Pinpoint the cell where the given text exists, returning its (x, y) midpoint coordinate. 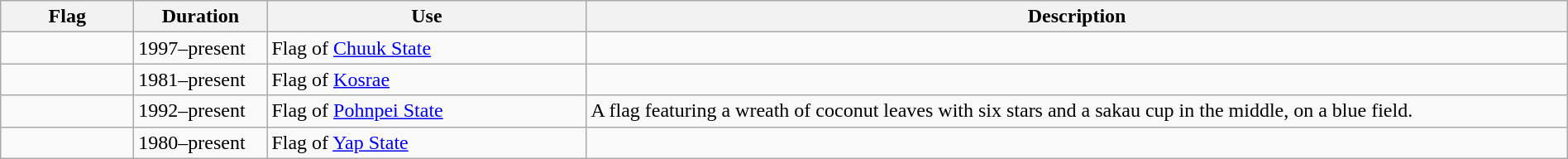
1997–present (200, 48)
Flag of Pohnpei State (427, 111)
1981–present (200, 79)
Flag (68, 17)
Description (1077, 17)
Use (427, 17)
A flag featuring a wreath of coconut leaves with six stars and a sakau cup in the middle, on a blue field. (1077, 111)
Flag of Chuuk State (427, 48)
Duration (200, 17)
1980–present (200, 142)
1992–present (200, 111)
Flag of Yap State (427, 142)
Flag of Kosrae (427, 79)
